Find where the given text appears and provide that cell's center as [X, Y] coordinate. 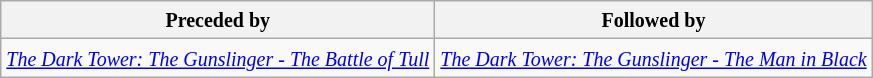
Preceded by [218, 20]
The Dark Tower: The Gunslinger - The Man in Black [654, 58]
The Dark Tower: The Gunslinger - The Battle of Tull [218, 58]
Followed by [654, 20]
